Pinpoint the cell where the given text exists, returning its [X, Y] midpoint coordinate. 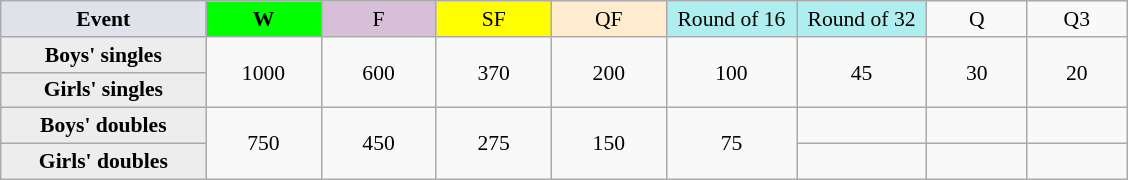
200 [608, 72]
Q [977, 19]
75 [731, 144]
150 [608, 144]
275 [494, 144]
Girls' singles [104, 90]
Q3 [1077, 19]
QF [608, 19]
370 [494, 72]
30 [977, 72]
SF [494, 19]
Round of 16 [731, 19]
Event [104, 19]
W [264, 19]
600 [378, 72]
Boys' doubles [104, 126]
Girls' doubles [104, 162]
45 [861, 72]
100 [731, 72]
20 [1077, 72]
1000 [264, 72]
F [378, 19]
Boys' singles [104, 55]
450 [378, 144]
Round of 32 [861, 19]
750 [264, 144]
